Search for the cell housing the specified text and yield its (x, y) center coordinate. 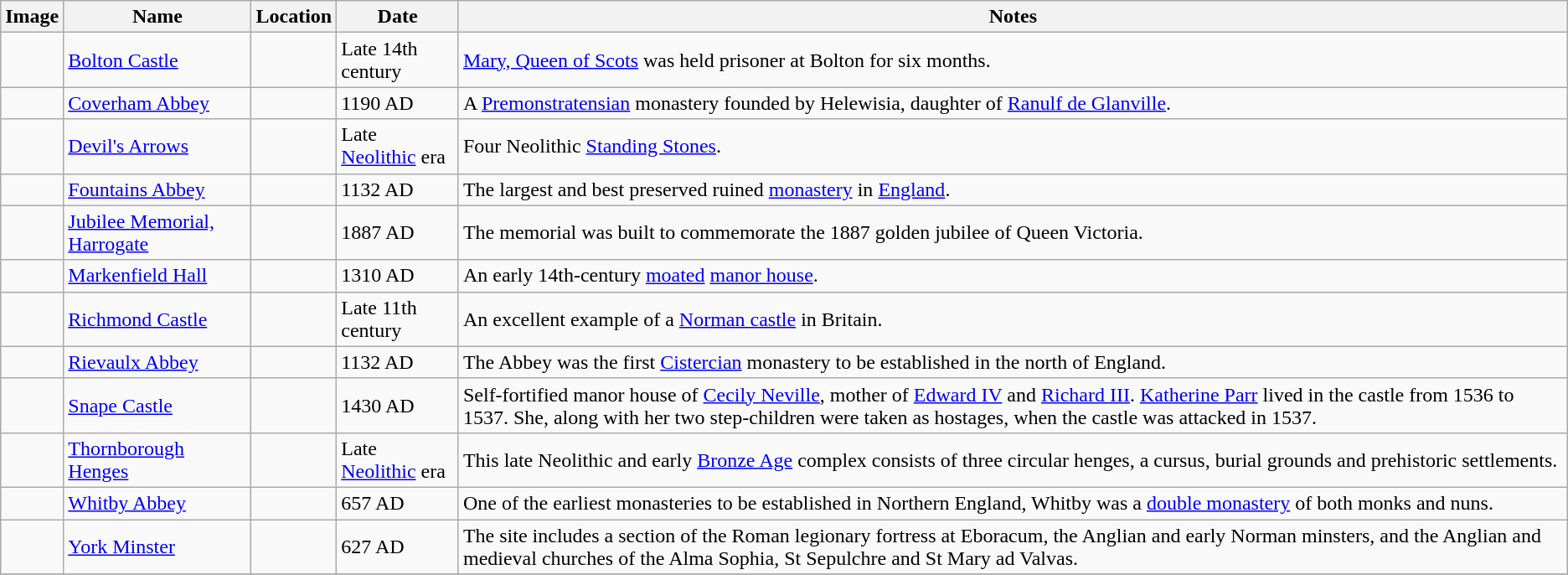
Devil's Arrows (157, 146)
Whitby Abbey (157, 503)
Late 14th century (398, 60)
Notes (1013, 17)
Name (157, 17)
Snape Castle (157, 406)
Image (32, 17)
Date (398, 17)
An excellent example of a Norman castle in Britain. (1013, 319)
One of the earliest monasteries to be established in Northern England, Whitby was a double monastery of both monks and nuns. (1013, 503)
627 AD (398, 547)
Late 11th century (398, 319)
1430 AD (398, 406)
Bolton Castle (157, 60)
Rievaulx Abbey (157, 362)
An early 14th-century moated manor house. (1013, 276)
Location (294, 17)
Mary, Queen of Scots was held prisoner at Bolton for six months. (1013, 60)
Four Neolithic Standing Stones. (1013, 146)
1190 AD (398, 103)
The Abbey was the first Cistercian monastery to be established in the north of England. (1013, 362)
1310 AD (398, 276)
Jubilee Memorial, Harrogate (157, 233)
Markenfield Hall (157, 276)
1887 AD (398, 233)
The memorial was built to commemorate the 1887 golden jubilee of Queen Victoria. (1013, 233)
The largest and best preserved ruined monastery in England. (1013, 189)
Coverham Abbey (157, 103)
Fountains Abbey (157, 189)
657 AD (398, 503)
Thornborough Henges (157, 459)
A Premonstratensian monastery founded by Helewisia, daughter of Ranulf de Glanville. (1013, 103)
Richmond Castle (157, 319)
This late Neolithic and early Bronze Age complex consists of three circular henges, a cursus, burial grounds and prehistoric settlements. (1013, 459)
York Minster (157, 547)
